From the cell containing the given text, extract its center point as (x, y) coordinate. 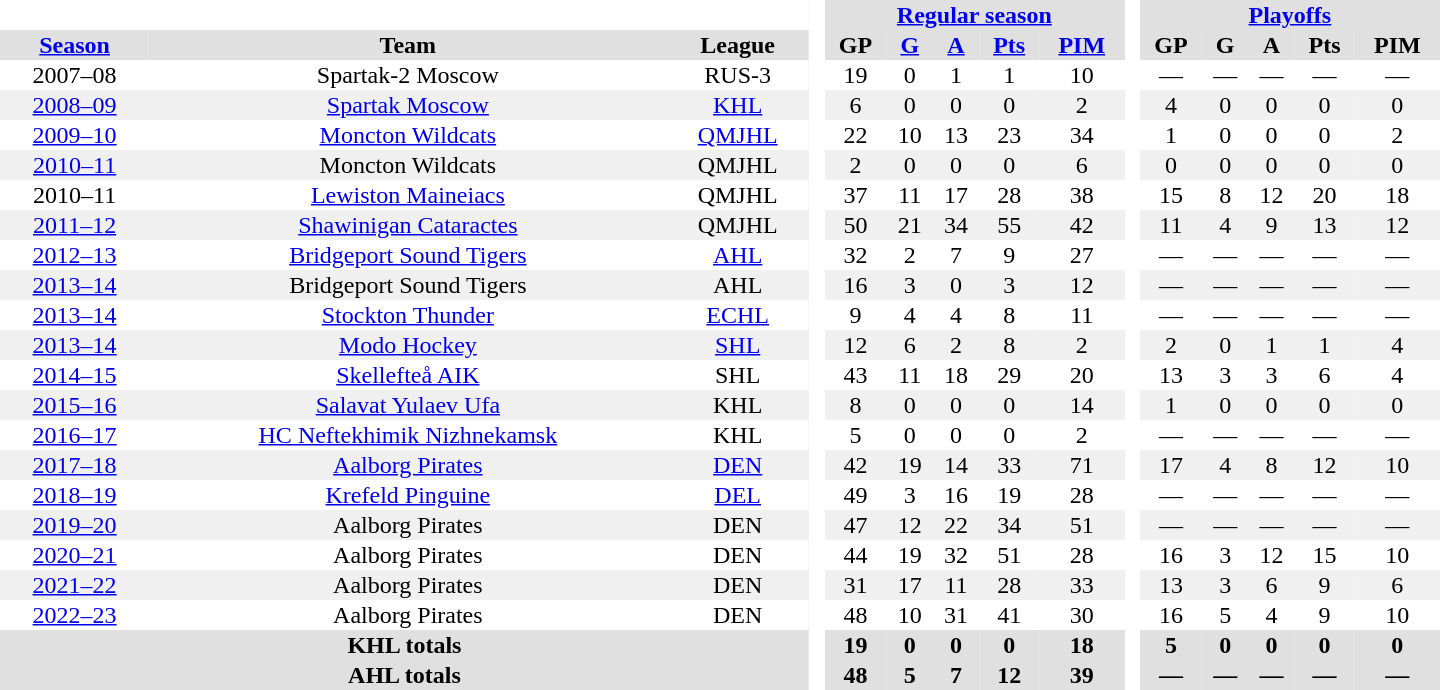
DEL (737, 495)
50 (855, 225)
55 (1009, 225)
49 (855, 495)
Shawinigan Cataractes (408, 225)
2007–08 (74, 75)
2015–16 (74, 405)
KHL totals (404, 645)
RUS-3 (737, 75)
AHL totals (404, 675)
2012–13 (74, 255)
2019–20 (74, 525)
Spartak Moscow (408, 105)
Playoffs (1290, 15)
2008–09 (74, 105)
Lewiston Maineiacs (408, 195)
41 (1009, 615)
Salavat Yulaev Ufa (408, 405)
Skellefteå AIK (408, 375)
2022–23 (74, 615)
38 (1082, 195)
2017–18 (74, 465)
47 (855, 525)
2009–10 (74, 135)
2014–15 (74, 375)
43 (855, 375)
29 (1009, 375)
71 (1082, 465)
League (737, 45)
ECHL (737, 315)
39 (1082, 675)
2016–17 (74, 435)
23 (1009, 135)
2020–21 (74, 555)
2011–12 (74, 225)
Krefeld Pinguine (408, 495)
Spartak-2 Moscow (408, 75)
Team (408, 45)
Modo Hockey (408, 345)
44 (855, 555)
Stockton Thunder (408, 315)
21 (910, 225)
30 (1082, 615)
37 (855, 195)
27 (1082, 255)
2021–22 (74, 585)
2018–19 (74, 495)
HC Neftekhimik Nizhnekamsk (408, 435)
Regular season (974, 15)
Season (74, 45)
